Pinpoint the cell where the given text exists, returning its [X, Y] midpoint coordinate. 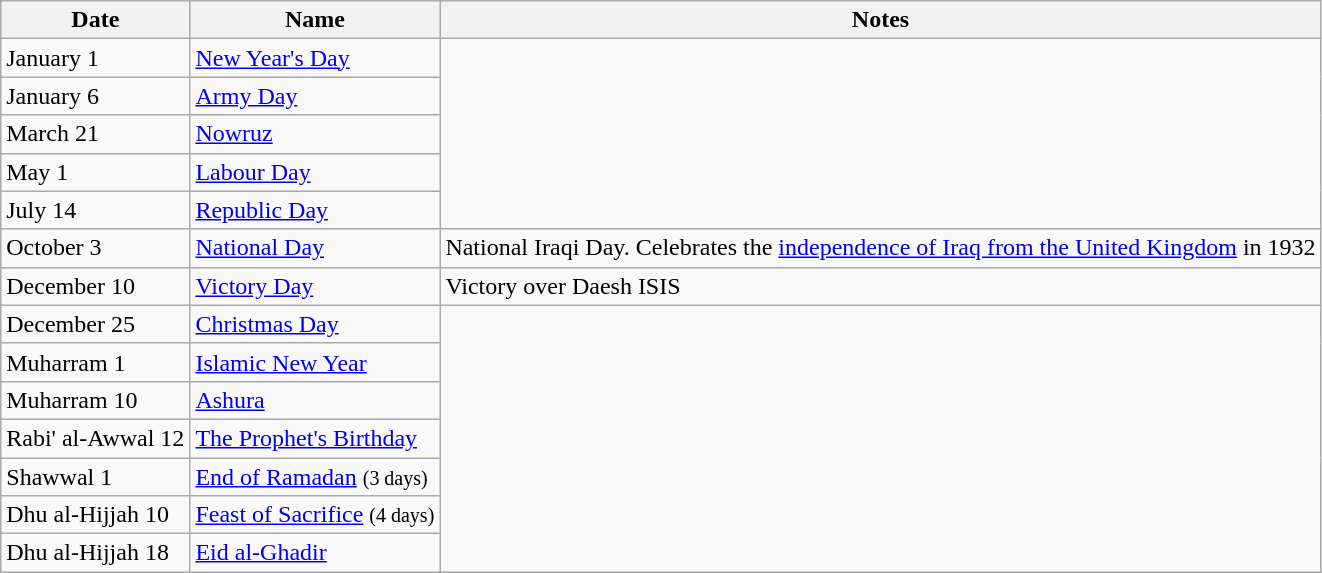
December 25 [96, 324]
Army Day [315, 96]
Victory Day [315, 286]
Notes [880, 20]
July 14 [96, 210]
Muharram 1 [96, 362]
Republic Day [315, 210]
Date [96, 20]
October 3 [96, 248]
Victory over Daesh ISIS [880, 286]
December 10 [96, 286]
Labour Day [315, 172]
Islamic New Year [315, 362]
Feast of Sacrifice (4 days) [315, 515]
Dhu al-Hijjah 10 [96, 515]
Name [315, 20]
January 1 [96, 58]
March 21 [96, 134]
January 6 [96, 96]
End of Ramadan (3 days) [315, 477]
Muharram 10 [96, 400]
Dhu al-Hijjah 18 [96, 553]
New Year's Day [315, 58]
Rabi' al-Awwal 12 [96, 438]
National Day [315, 248]
Christmas Day [315, 324]
May 1 [96, 172]
Ashura [315, 400]
Eid al-Ghadir [315, 553]
National Iraqi Day. Celebrates the independence of Iraq from the United Kingdom in 1932 [880, 248]
The Prophet's Birthday [315, 438]
Nowruz [315, 134]
Shawwal 1 [96, 477]
